Determine the (x, y) coordinate at the center of the cell enclosing the given text.  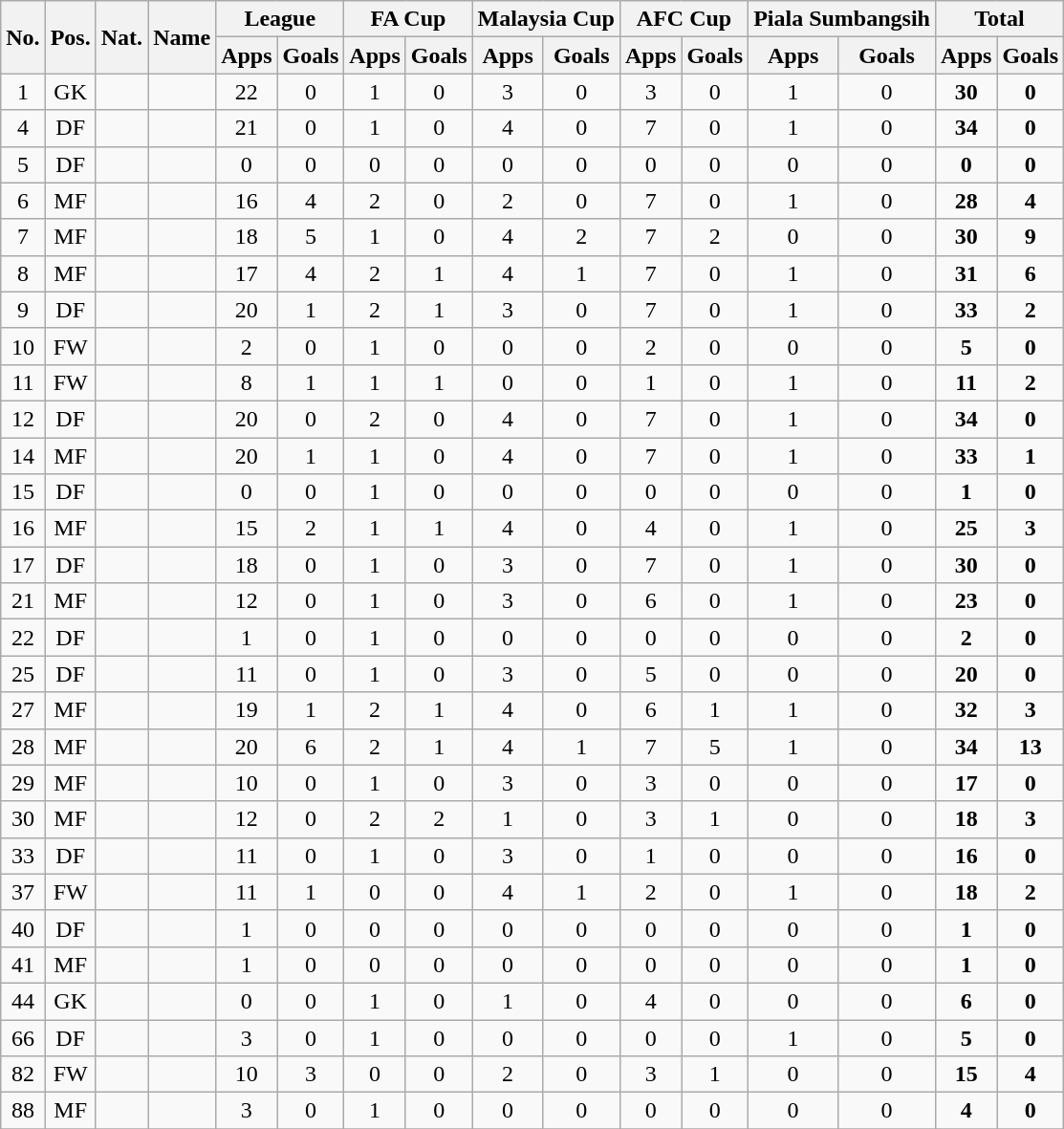
Total (999, 19)
Piala Sumbangsih (842, 19)
41 (23, 965)
19 (247, 710)
No. (23, 37)
Malaysia Cup (546, 19)
23 (966, 601)
29 (23, 783)
66 (23, 1037)
Name (182, 37)
37 (23, 892)
82 (23, 1075)
27 (23, 710)
40 (23, 928)
Pos. (71, 37)
88 (23, 1111)
League (280, 19)
AFC Cup (684, 19)
13 (1031, 747)
Nat. (121, 37)
44 (23, 1001)
31 (966, 273)
14 (23, 456)
32 (966, 710)
FA Cup (408, 19)
